Capture the cell that displays the provided text and extract its (x, y) central coordinate. 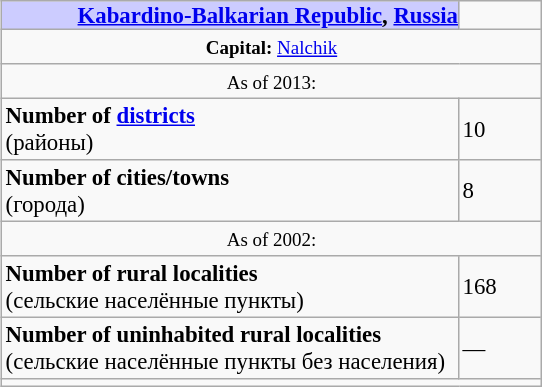
As of 2002: (272, 238)
As of 2013: (272, 81)
168 (500, 287)
Capital: Nalchik (272, 46)
Kabardino-Balkarian Republic, Russia (230, 15)
— (500, 348)
Number of uninhabited rural localities(сельские населённые пункты без населения) (230, 348)
Number of districts(районы) (230, 129)
10 (500, 129)
Number of rural localities(сельские населённые пункты) (230, 287)
8 (500, 191)
Number of cities/towns(города) (230, 191)
